Return (X, Y) of the center of cell containing provided text 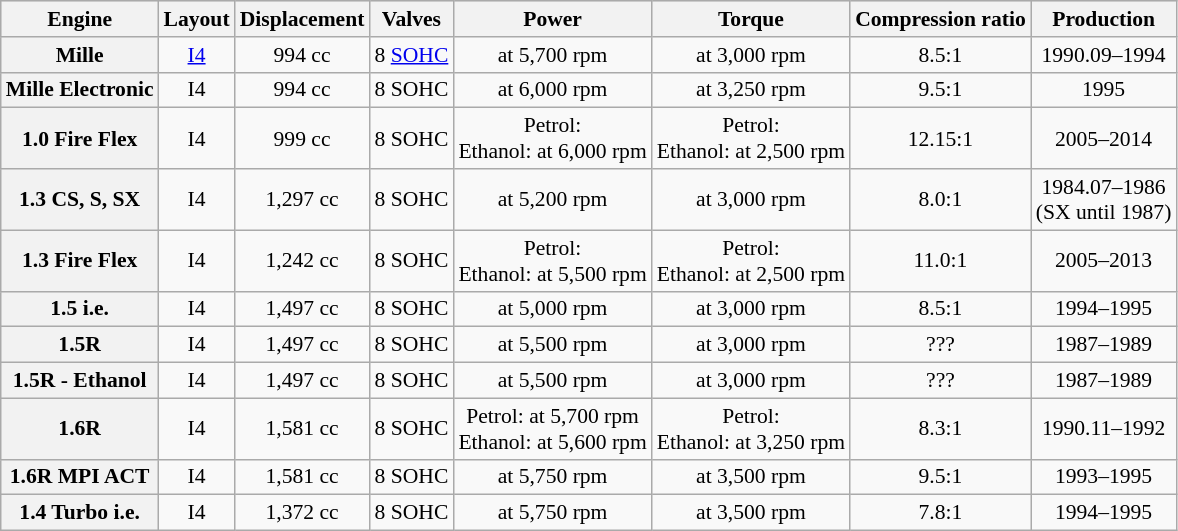
Petrol: at 5,700 rpmEthanol: at 5,600 rpm (552, 428)
1984.07–1986(SX until 1987) (1104, 200)
1995 (1104, 90)
1993–1995 (1104, 477)
1.6R MPI ACT (80, 477)
1,297 cc (302, 200)
1990.11–1992 (1104, 428)
Valves (411, 19)
1990.09–1994 (1104, 55)
Layout (197, 19)
1.6R (80, 428)
Torque (751, 19)
1.3 CS, S, SX (80, 200)
Mille (80, 55)
Petrol: Ethanol: at 6,000 rpm (552, 138)
Petrol: Ethanol: at 5,500 rpm (552, 260)
1.3 Fire Flex (80, 260)
8.3:1 (940, 428)
12.15:1 (940, 138)
11.0:1 (940, 260)
Petrol: Ethanol: at 3,250 rpm (751, 428)
1.5R (80, 345)
at 6,000 rpm (552, 90)
999 cc (302, 138)
at 3,250 rpm (751, 90)
Production (1104, 19)
1.5 i.e. (80, 309)
1.4 Turbo i.e. (80, 513)
1,242 cc (302, 260)
at 5,200 rpm (552, 200)
Mille Electronic (80, 90)
1.0 Fire Flex (80, 138)
1,372 cc (302, 513)
at 5,000 rpm (552, 309)
at 5,700 rpm (552, 55)
8.0:1 (940, 200)
Engine (80, 19)
Displacement (302, 19)
2005–2014 (1104, 138)
1.5R - Ethanol (80, 381)
7.8:1 (940, 513)
Power (552, 19)
Compression ratio (940, 19)
2005–2013 (1104, 260)
